Capture the cell that displays the provided text and extract its [X, Y] central coordinate. 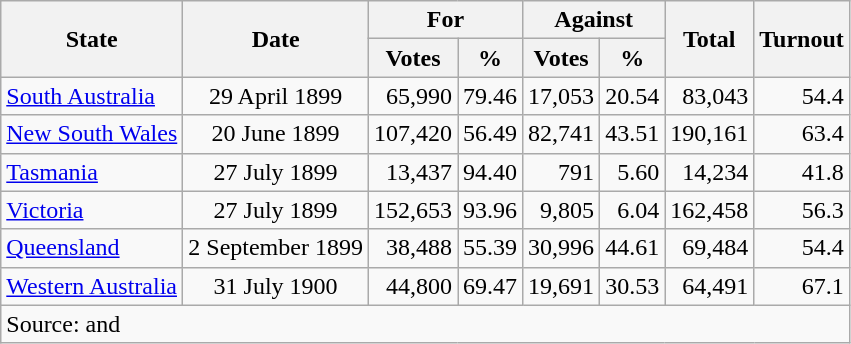
29 April 1899 [276, 96]
14,234 [710, 172]
9,805 [562, 210]
791 [562, 172]
107,420 [412, 134]
41.8 [802, 172]
44,800 [412, 286]
38,488 [412, 248]
17,053 [562, 96]
20 June 1899 [276, 134]
67.1 [802, 286]
31 July 1900 [276, 286]
Western Australia [92, 286]
Date [276, 39]
82,741 [562, 134]
13,437 [412, 172]
30,996 [562, 248]
20.54 [632, 96]
Total [710, 39]
44.61 [632, 248]
Against [594, 20]
State [92, 39]
19,691 [562, 286]
43.51 [632, 134]
5.60 [632, 172]
56.49 [490, 134]
56.3 [802, 210]
2 September 1899 [276, 248]
30.53 [632, 286]
Source: and [426, 324]
190,161 [710, 134]
83,043 [710, 96]
65,990 [412, 96]
94.40 [490, 172]
For [445, 20]
93.96 [490, 210]
55.39 [490, 248]
South Australia [92, 96]
162,458 [710, 210]
69.47 [490, 286]
152,653 [412, 210]
Turnout [802, 39]
79.46 [490, 96]
64,491 [710, 286]
63.4 [802, 134]
Queensland [92, 248]
Tasmania [92, 172]
Victoria [92, 210]
6.04 [632, 210]
69,484 [710, 248]
New South Wales [92, 134]
